For the text-containing cell, return its midpoint in (X, Y) coordinate format. 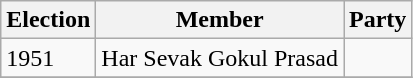
Member (220, 20)
1951 (48, 58)
Party (378, 20)
Har Sevak Gokul Prasad (220, 58)
Election (48, 20)
